From the cell containing the given text, extract its center point as [X, Y] coordinate. 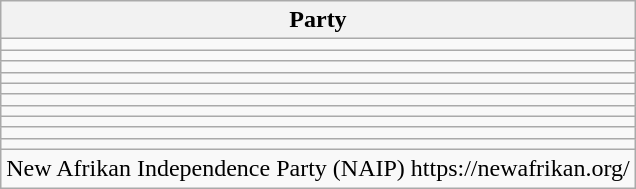
Party [318, 20]
New Afrikan Independence Party (NAIP) https://newafrikan.org/ [318, 168]
